From the cell containing the given text, extract its center point as (x, y) coordinate. 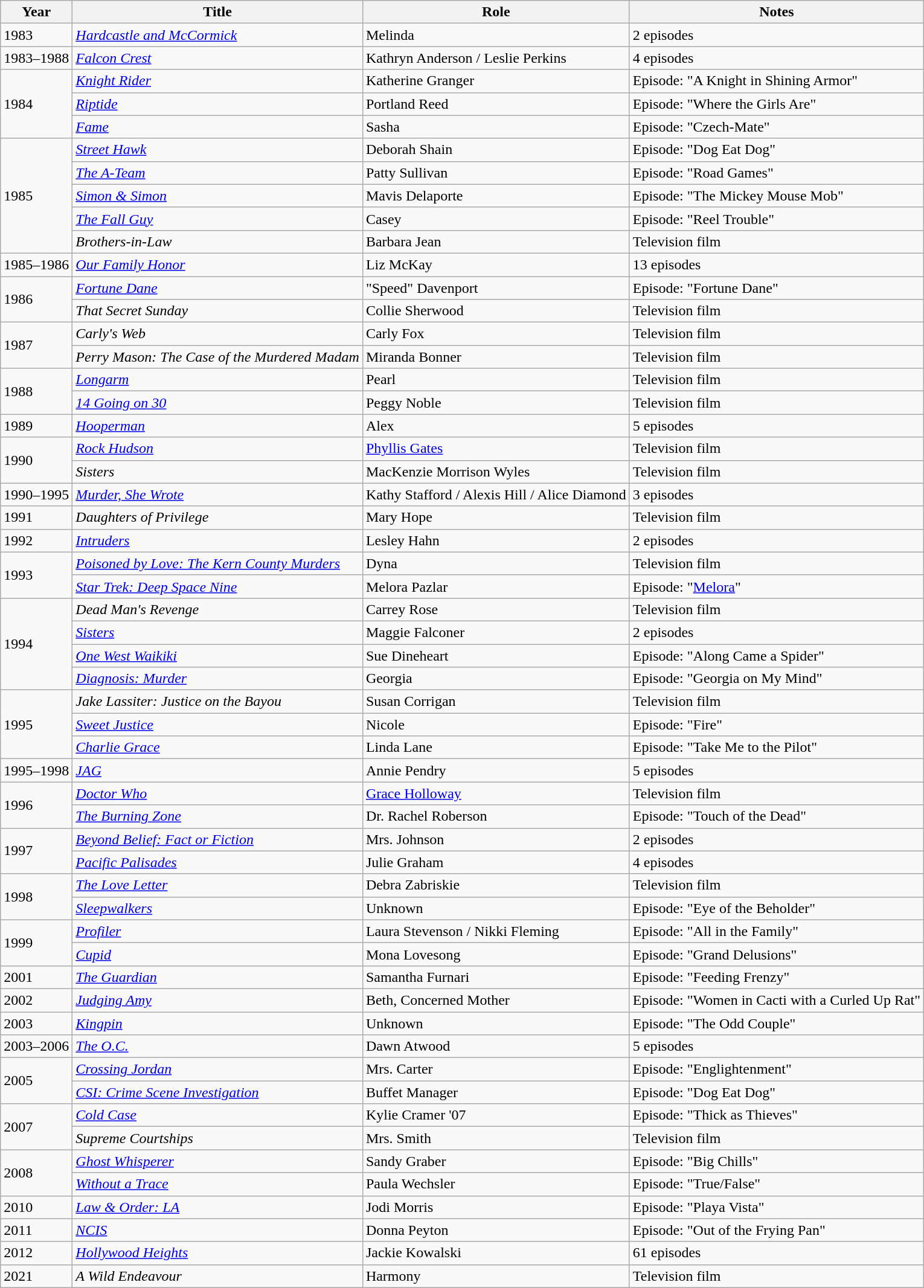
Episode: "All in the Family" (777, 931)
Linda Lane (496, 748)
2011 (36, 1230)
1990 (36, 460)
Jake Lassiter: Justice on the Bayou (217, 702)
1999 (36, 943)
Paula Wechsler (496, 1184)
1988 (36, 391)
Carrey Rose (496, 609)
Knight Rider (217, 81)
Episode: "Road Games" (777, 173)
Samantha Furnari (496, 977)
1984 (36, 104)
Harmony (496, 1276)
Daughters of Privilege (217, 517)
Star Trek: Deep Space Nine (217, 586)
Episode: "Grand Delusions" (777, 954)
Episode: "Women in Cacti with a Curled Up Rat" (777, 1000)
Dead Man's Revenge (217, 609)
Notes (777, 12)
The A-Team (217, 173)
Mrs. Johnson (496, 839)
2007 (36, 1127)
1983–1988 (36, 58)
NCIS (217, 1230)
Episode: "Take Me to the Pilot" (777, 748)
Hollywood Heights (217, 1253)
1989 (36, 426)
Episode: "Fortune Dane" (777, 288)
One West Waikiki (217, 655)
Rock Hudson (217, 449)
Julie Graham (496, 862)
1997 (36, 851)
CSI: Crime Scene Investigation (217, 1092)
Longarm (217, 380)
Episode: "The Odd Couple" (777, 1024)
Charlie Grace (217, 748)
61 episodes (777, 1253)
Doctor Who (217, 793)
13 episodes (777, 264)
Miranda Bonner (496, 357)
Georgia (496, 679)
Hooperman (217, 426)
The O.C. (217, 1046)
Mona Lovesong (496, 954)
3 episodes (777, 495)
Mrs. Carter (496, 1069)
Judging Amy (217, 1000)
Kingpin (217, 1024)
Patty Sullivan (496, 173)
Episode: "Czech-Mate" (777, 127)
2010 (36, 1207)
Laura Stevenson / Nikki Fleming (496, 931)
Fame (217, 127)
Role (496, 12)
Ghost Whisperer (217, 1161)
Law & Order: LA (217, 1207)
2003–2006 (36, 1046)
MacKenzie Morrison Wyles (496, 472)
Sandy Graber (496, 1161)
The Love Letter (217, 885)
Episode: "Melora" (777, 586)
Nicole (496, 725)
Mrs. Smith (496, 1138)
Peggy Noble (496, 403)
Our Family Honor (217, 264)
Beth, Concerned Mother (496, 1000)
Episode: "A Knight in Shining Armor" (777, 81)
Perry Mason: The Case of the Murdered Madam (217, 357)
1995–1998 (36, 771)
Buffet Manager (496, 1092)
Liz McKay (496, 264)
1987 (36, 345)
2003 (36, 1024)
Dyna (496, 563)
Episode: "Along Came a Spider" (777, 655)
2002 (36, 1000)
Episode: "Georgia on My Mind" (777, 679)
Episode: "The Mickey Mouse Mob" (777, 196)
Deborah Shain (496, 150)
Episode: "Out of the Frying Pan" (777, 1230)
1986 (36, 300)
Crossing Jordan (217, 1069)
Episode: "Fire" (777, 725)
1985–1986 (36, 264)
Episode: "Feeding Frenzy" (777, 977)
Episode: "Touch of the Dead" (777, 816)
The Burning Zone (217, 816)
Sleepwalkers (217, 908)
Episode: "Where the Girls Are" (777, 104)
Brothers-in-Law (217, 242)
1998 (36, 897)
Mary Hope (496, 517)
2008 (36, 1173)
Kathy Stafford / Alexis Hill / Alice Diamond (496, 495)
Dawn Atwood (496, 1046)
Profiler (217, 931)
Episode: "Thick as Thieves" (777, 1115)
Episode: "Englightenment" (777, 1069)
Falcon Crest (217, 58)
Katherine Granger (496, 81)
Pacific Palisades (217, 862)
Cold Case (217, 1115)
Intruders (217, 540)
Kathryn Anderson / Leslie Perkins (496, 58)
Phyllis Gates (496, 449)
"Speed" Davenport (496, 288)
1993 (36, 575)
Portland Reed (496, 104)
Episode: "Eye of the Beholder" (777, 908)
1994 (36, 644)
Supreme Courtships (217, 1138)
2021 (36, 1276)
1995 (36, 725)
Hardcastle and McCormick (217, 35)
2001 (36, 977)
1991 (36, 517)
Melora Pazlar (496, 586)
Simon & Simon (217, 196)
2005 (36, 1081)
Dr. Rachel Roberson (496, 816)
Lesley Hahn (496, 540)
Riptide (217, 104)
Episode: "Big Chills" (777, 1161)
Jodi Morris (496, 1207)
2012 (36, 1253)
Cupid (217, 954)
Barbara Jean (496, 242)
Jackie Kowalski (496, 1253)
Episode: "Playa Vista" (777, 1207)
1992 (36, 540)
Kylie Cramer '07 (496, 1115)
Debra Zabriskie (496, 885)
JAG (217, 771)
Diagnosis: Murder (217, 679)
1983 (36, 35)
Episode: "True/False" (777, 1184)
14 Going on 30 (217, 403)
Susan Corrigan (496, 702)
Without a Trace (217, 1184)
1996 (36, 805)
1990–1995 (36, 495)
Donna Peyton (496, 1230)
Beyond Belief: Fact or Fiction (217, 839)
Poisoned by Love: The Kern County Murders (217, 563)
The Guardian (217, 977)
Pearl (496, 380)
Casey (496, 219)
1985 (36, 196)
Melinda (496, 35)
Fortune Dane (217, 288)
Mavis Delaporte (496, 196)
Carly Fox (496, 334)
That Secret Sunday (217, 311)
Alex (496, 426)
Annie Pendry (496, 771)
The Fall Guy (217, 219)
Year (36, 12)
Episode: "Reel Trouble" (777, 219)
Collie Sherwood (496, 311)
Grace Holloway (496, 793)
Sasha (496, 127)
A Wild Endeavour (217, 1276)
Maggie Falconer (496, 632)
Sweet Justice (217, 725)
Carly's Web (217, 334)
Sue Dineheart (496, 655)
Title (217, 12)
Street Hawk (217, 150)
Murder, She Wrote (217, 495)
